Locate the cell with the specified text and output its (X, Y) center coordinate. 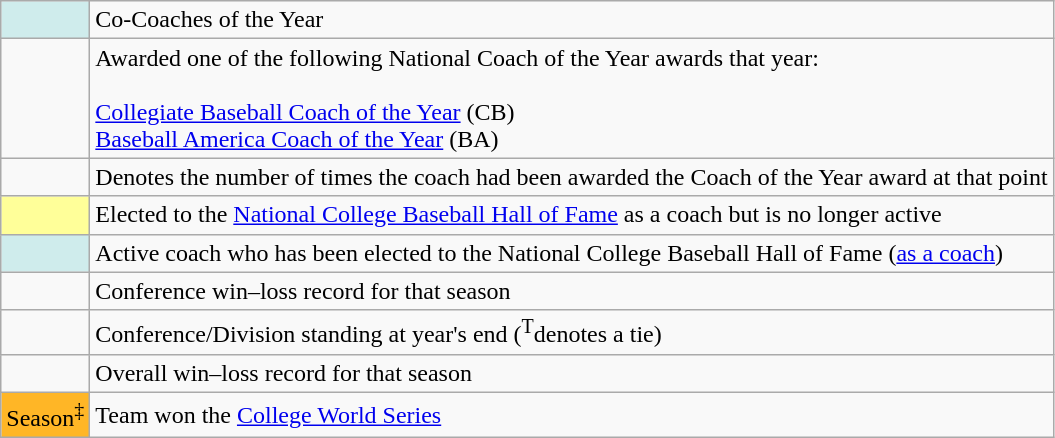
Conference win–loss record for that season (572, 291)
Active coach who has been elected to the National College Baseball Hall of Fame (as a coach) (572, 253)
Team won the College World Series (572, 416)
Denotes the number of times the coach had been awarded the Coach of the Year award at that point (572, 177)
Overall win–loss record for that season (572, 374)
Co-Coaches of the Year (572, 20)
Season‡ (46, 416)
Conference/Division standing at year's end (Tdenotes a tie) (572, 332)
Elected to the National College Baseball Hall of Fame as a coach but is no longer active (572, 215)
